Determine the [x, y] coordinate at the center of the cell enclosing the given text.  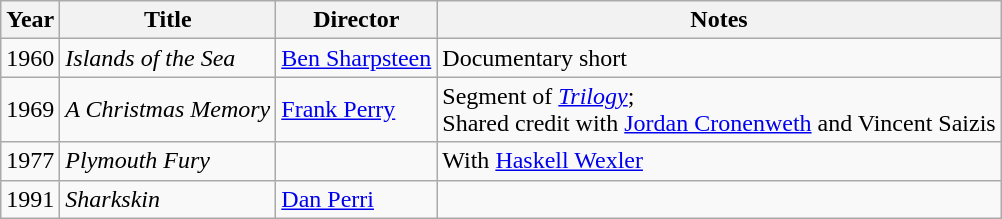
A Christmas Memory [168, 110]
Islands of the Sea [168, 58]
1960 [30, 58]
Title [168, 20]
Plymouth Fury [168, 161]
1969 [30, 110]
Year [30, 20]
Ben Sharpsteen [356, 58]
1991 [30, 199]
Segment of Trilogy;Shared credit with Jordan Cronenweth and Vincent Saizis [719, 110]
1977 [30, 161]
Sharkskin [168, 199]
Frank Perry [356, 110]
With Haskell Wexler [719, 161]
Director [356, 20]
Documentary short [719, 58]
Dan Perri [356, 199]
Notes [719, 20]
